Capture the cell that displays the provided text and extract its (x, y) central coordinate. 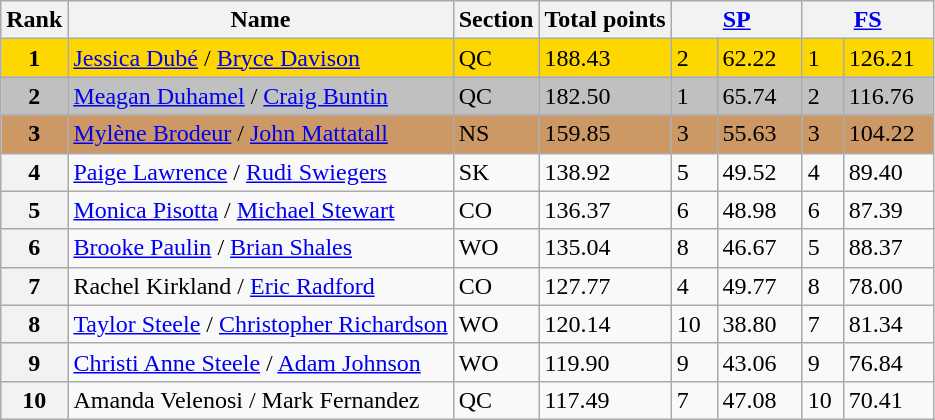
Name (260, 20)
46.67 (760, 248)
Christi Anne Steele / Adam Johnson (260, 362)
48.98 (760, 210)
SP (736, 20)
159.85 (605, 134)
Total points (605, 20)
81.34 (888, 324)
Jessica Dubé / Bryce Davison (260, 58)
70.41 (888, 400)
188.43 (605, 58)
104.22 (888, 134)
Section (496, 20)
Mylène Brodeur / John Mattatall (260, 134)
88.37 (888, 248)
Paige Lawrence / Rudi Swiegers (260, 172)
FS (868, 20)
Meagan Duhamel / Craig Buntin (260, 96)
62.22 (760, 58)
Monica Pisotta / Michael Stewart (260, 210)
136.37 (605, 210)
65.74 (760, 96)
Taylor Steele / Christopher Richardson (260, 324)
78.00 (888, 286)
Amanda Velenosi / Mark Fernandez (260, 400)
87.39 (888, 210)
182.50 (605, 96)
38.80 (760, 324)
49.52 (760, 172)
Rank (34, 20)
43.06 (760, 362)
127.77 (605, 286)
SK (496, 172)
138.92 (605, 172)
135.04 (605, 248)
116.76 (888, 96)
NS (496, 134)
117.49 (605, 400)
120.14 (605, 324)
126.21 (888, 58)
76.84 (888, 362)
49.77 (760, 286)
Rachel Kirkland / Eric Radford (260, 286)
55.63 (760, 134)
89.40 (888, 172)
47.08 (760, 400)
Brooke Paulin / Brian Shales (260, 248)
119.90 (605, 362)
